Determine the (X, Y) coordinate at the center of the cell enclosing the given text.  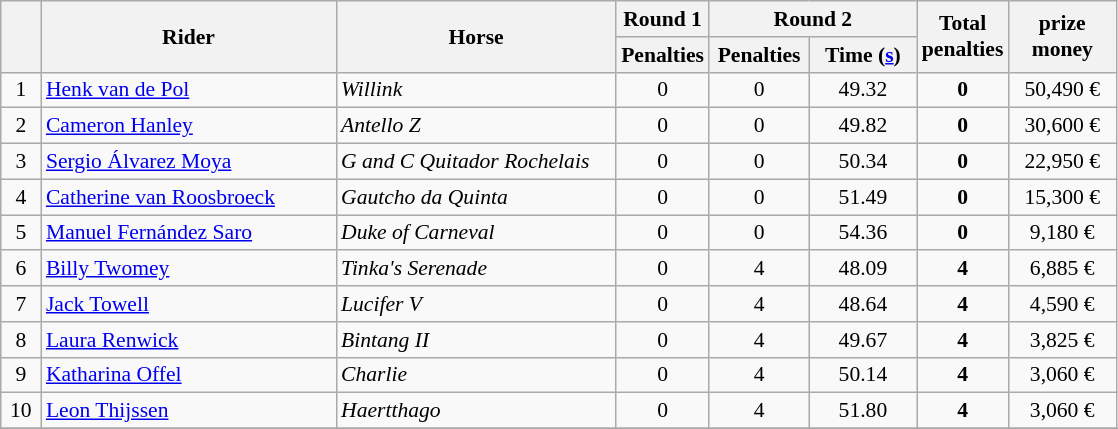
48.09 (863, 269)
48.64 (863, 304)
Lucifer V (476, 304)
Sergio Álvarez Moya (188, 162)
Round 1 (662, 19)
Time (s) (863, 55)
5 (21, 233)
50.34 (863, 162)
1 (21, 90)
9,180 € (1062, 233)
51.49 (863, 197)
3 (21, 162)
4,590 € (1062, 304)
6,885 € (1062, 269)
51.80 (863, 411)
Rider (188, 36)
30,600 € (1062, 126)
9 (21, 375)
Duke of Carneval (476, 233)
Leon Thijssen (188, 411)
Billy Twomey (188, 269)
Jack Towell (188, 304)
Tinka's Serenade (476, 269)
G and C Quitador Rochelais (476, 162)
Gautcho da Quinta (476, 197)
7 (21, 304)
2 (21, 126)
Antello Z (476, 126)
49.82 (863, 126)
Catherine van Roosbroeck (188, 197)
50,490 € (1062, 90)
Charlie (476, 375)
54.36 (863, 233)
Horse (476, 36)
Laura Renwick (188, 340)
Katharina Offel (188, 375)
8 (21, 340)
15,300 € (1062, 197)
Totalpenalties (963, 36)
prizemoney (1062, 36)
Henk van de Pol (188, 90)
Round 2 (813, 19)
10 (21, 411)
Haertthago (476, 411)
Bintang II (476, 340)
50.14 (863, 375)
Cameron Hanley (188, 126)
3,825 € (1062, 340)
Willink (476, 90)
49.32 (863, 90)
Manuel Fernández Saro (188, 233)
6 (21, 269)
49.67 (863, 340)
22,950 € (1062, 162)
